Locate the cell with the specified text and output its [x, y] center coordinate. 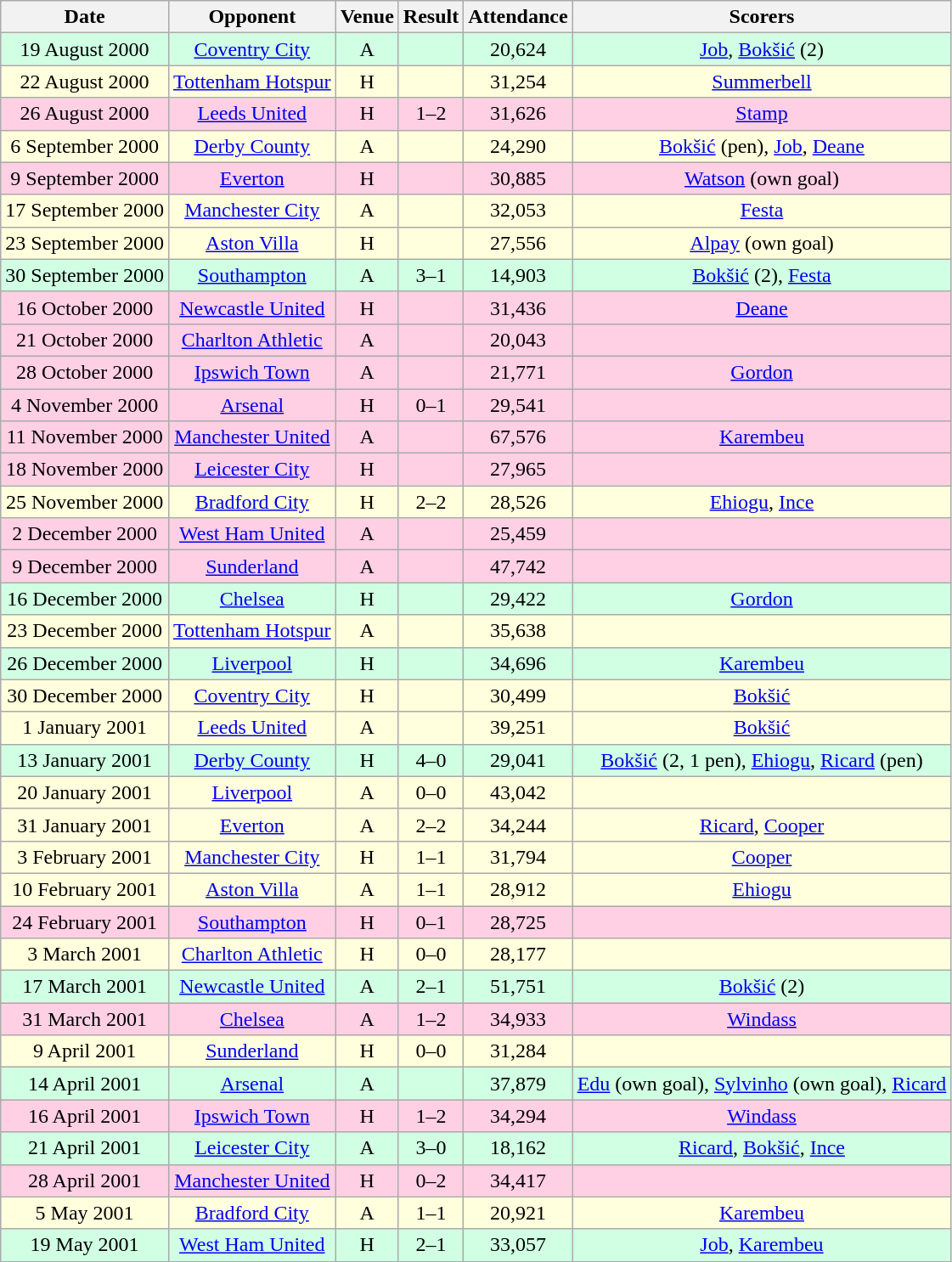
34,294 [518, 1116]
26 December 2000 [85, 663]
31,436 [518, 307]
6 September 2000 [85, 146]
51,751 [518, 987]
18 November 2000 [85, 470]
47,742 [518, 566]
Ricard, Cooper [762, 825]
14 April 2001 [85, 1084]
Job, Bokšić (2) [762, 49]
21 October 2000 [85, 340]
16 April 2001 [85, 1116]
Opponent [251, 17]
14,903 [518, 275]
28 October 2000 [85, 372]
22 August 2000 [85, 82]
20,624 [518, 49]
4–0 [431, 760]
13 January 2001 [85, 760]
34,696 [518, 663]
16 October 2000 [85, 307]
Bokšić (2) [762, 987]
28,725 [518, 921]
31,626 [518, 114]
Cooper [762, 857]
9 September 2000 [85, 178]
67,576 [518, 437]
3–0 [431, 1148]
Bokšić (2), Festa [762, 275]
Stamp [762, 114]
17 March 2001 [85, 987]
23 September 2000 [85, 243]
Job, Karembeu [762, 1245]
Edu (own goal), Sylvinho (own goal), Ricard [762, 1084]
4 November 2000 [85, 405]
0–2 [431, 1180]
2 December 2000 [85, 534]
Ehiogu, Ince [762, 502]
20 January 2001 [85, 792]
28,912 [518, 889]
37,879 [518, 1084]
Bokšić (2, 1 pen), Ehiogu, Ricard (pen) [762, 760]
20,921 [518, 1213]
Festa [762, 211]
25 November 2000 [85, 502]
20,043 [518, 340]
Ehiogu [762, 889]
1 January 2001 [85, 728]
31,794 [518, 857]
16 December 2000 [85, 599]
28 April 2001 [85, 1180]
Result [431, 17]
Date [85, 17]
24,290 [518, 146]
29,422 [518, 599]
Watson (own goal) [762, 178]
3 February 2001 [85, 857]
30 December 2000 [85, 696]
21,771 [518, 372]
27,556 [518, 243]
24 February 2001 [85, 921]
31 January 2001 [85, 825]
25,459 [518, 534]
30 September 2000 [85, 275]
34,933 [518, 1019]
Venue [367, 17]
9 December 2000 [85, 566]
28,177 [518, 955]
26 August 2000 [85, 114]
39,251 [518, 728]
Scorers [762, 17]
31 March 2001 [85, 1019]
3–1 [431, 275]
9 April 2001 [85, 1051]
Attendance [518, 17]
18,162 [518, 1148]
Summerbell [762, 82]
35,638 [518, 631]
19 May 2001 [85, 1245]
32,053 [518, 211]
31,284 [518, 1051]
31,254 [518, 82]
30,499 [518, 696]
28,526 [518, 502]
29,041 [518, 760]
23 December 2000 [85, 631]
3 March 2001 [85, 955]
17 September 2000 [85, 211]
10 February 2001 [85, 889]
27,965 [518, 470]
34,417 [518, 1180]
34,244 [518, 825]
30,885 [518, 178]
33,057 [518, 1245]
Ricard, Bokšić, Ince [762, 1148]
21 April 2001 [85, 1148]
5 May 2001 [85, 1213]
Alpay (own goal) [762, 243]
Bokšić (pen), Job, Deane [762, 146]
43,042 [518, 792]
11 November 2000 [85, 437]
29,541 [518, 405]
19 August 2000 [85, 49]
Deane [762, 307]
